Find where the given text appears and provide that cell's center as (x, y) coordinate. 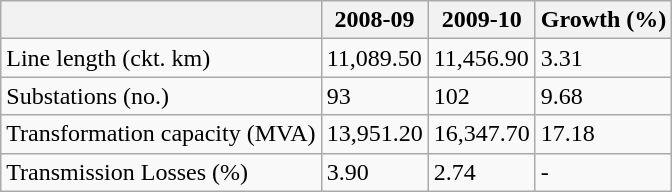
Transformation capacity (MVA) (161, 134)
17.18 (604, 134)
93 (374, 96)
13,951.20 (374, 134)
2008-09 (374, 20)
16,347.70 (482, 134)
Transmission Losses (%) (161, 172)
3.31 (604, 58)
11,089.50 (374, 58)
102 (482, 96)
2009-10 (482, 20)
11,456.90 (482, 58)
- (604, 172)
Line length (ckt. km) (161, 58)
Growth (%) (604, 20)
9.68 (604, 96)
3.90 (374, 172)
2.74 (482, 172)
Substations (no.) (161, 96)
